Capture the cell that displays the provided text and extract its [x, y] central coordinate. 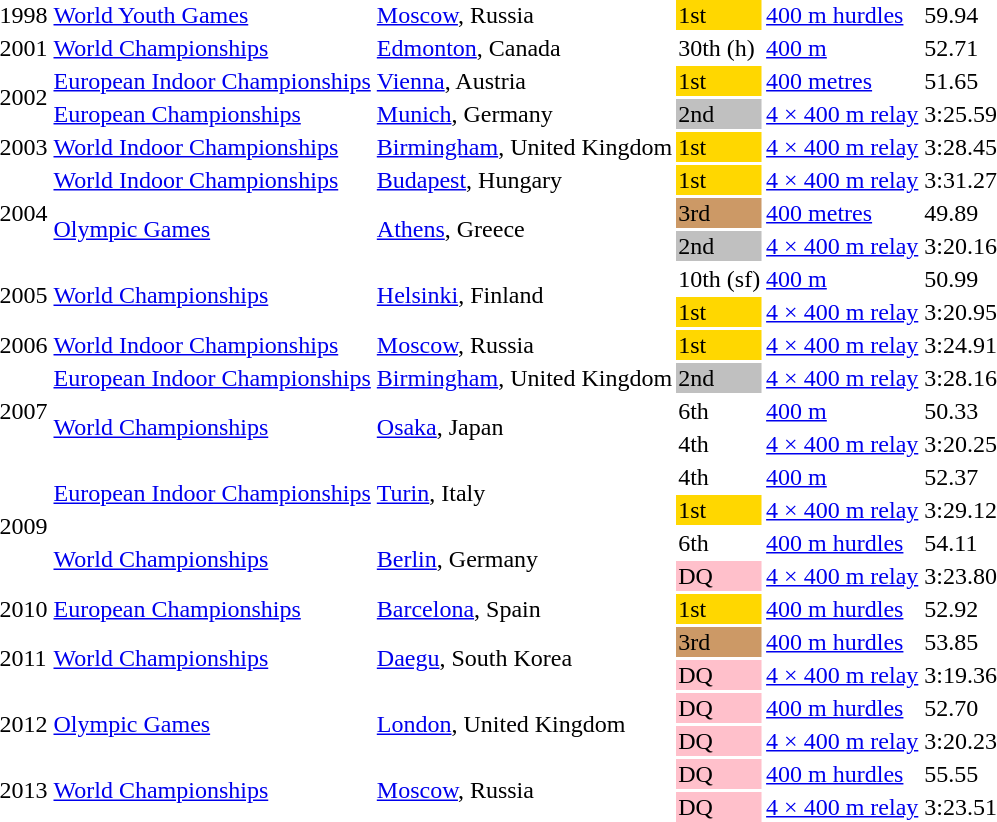
Turin, Italy [524, 494]
Vienna, Austria [524, 81]
10th (sf) [720, 279]
Athens, Greece [524, 230]
London, United Kingdom [524, 724]
Munich, Germany [524, 114]
Daegu, South Korea [524, 658]
Barcelona, Spain [524, 609]
Osaka, Japan [524, 428]
World Youth Games [212, 15]
Edmonton, Canada [524, 48]
Helsinki, Finland [524, 296]
Budapest, Hungary [524, 180]
30th (h) [720, 48]
Berlin, Germany [524, 560]
